Capture the cell that displays the provided text and extract its (X, Y) central coordinate. 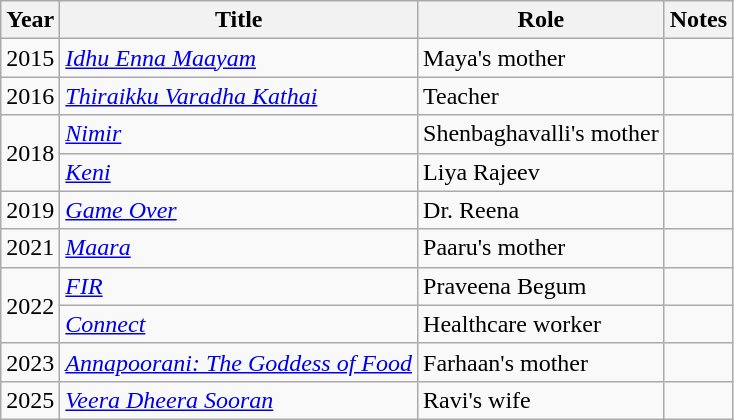
Year (30, 20)
2022 (30, 305)
Title (239, 20)
Liya Rajeev (542, 172)
Keni (239, 172)
Idhu Enna Maayam (239, 58)
Nimir (239, 134)
Role (542, 20)
Connect (239, 324)
Annapoorani: The Goddess of Food (239, 362)
Thiraikku Varadha Kathai (239, 96)
2016 (30, 96)
Dr. Reena (542, 210)
2019 (30, 210)
2018 (30, 153)
Maya's mother (542, 58)
Veera Dheera Sooran (239, 400)
FIR (239, 286)
2023 (30, 362)
Farhaan's mother (542, 362)
Notes (698, 20)
Game Over (239, 210)
Teacher (542, 96)
Praveena Begum (542, 286)
Shenbaghavalli's mother (542, 134)
Healthcare worker (542, 324)
Paaru's mother (542, 248)
2021 (30, 248)
2015 (30, 58)
Maara (239, 248)
Ravi's wife (542, 400)
2025 (30, 400)
